Pinpoint the cell where the given text exists, returning its [x, y] midpoint coordinate. 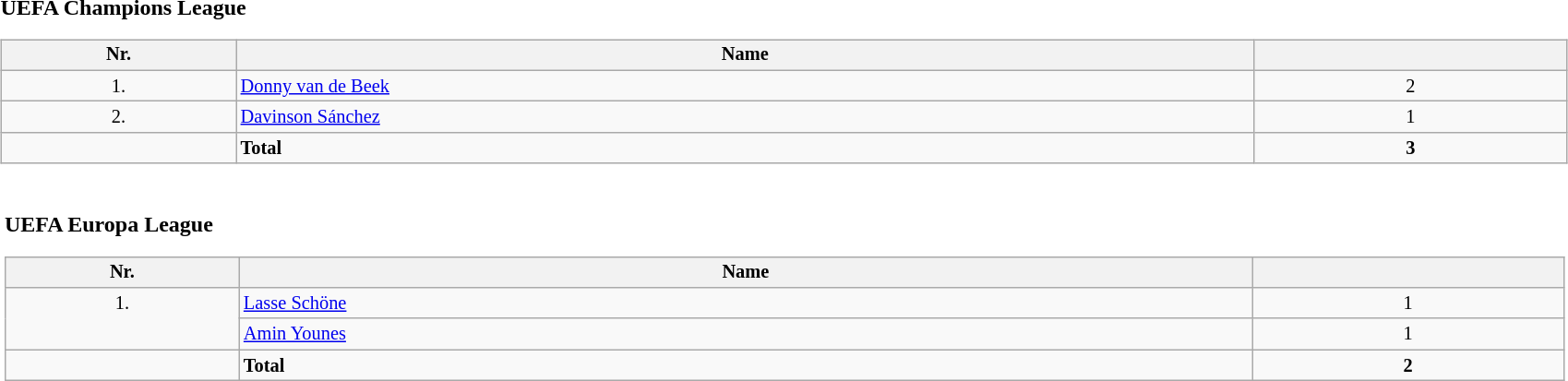
3 [1410, 149]
Lasse Schöne [746, 304]
Amin Younes [746, 334]
2. [118, 117]
Davinson Sánchez [746, 117]
Donny van de Beek [746, 86]
